Find where the given text appears and provide that cell's center as (x, y) coordinate. 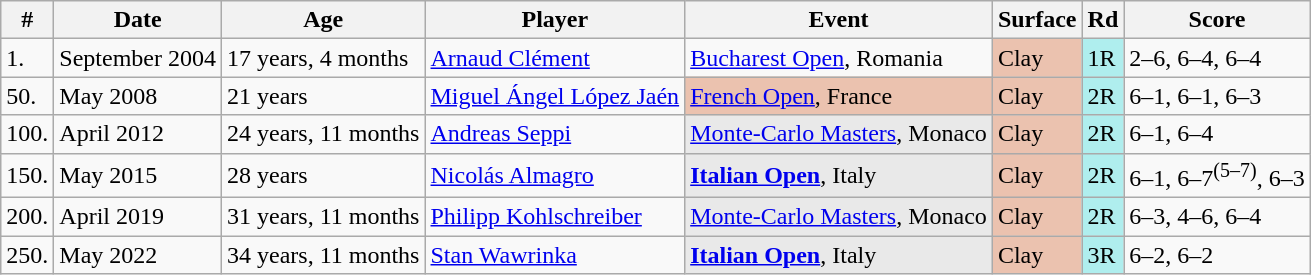
September 2004 (138, 58)
24 years, 11 months (324, 134)
Arnaud Clément (555, 58)
May 2022 (138, 255)
Miguel Ángel López Jaén (555, 96)
100. (28, 134)
1. (28, 58)
250. (28, 255)
34 years, 11 months (324, 255)
April 2019 (138, 217)
1R (1103, 58)
6–1, 6–7(5–7), 6–3 (1217, 176)
3R (1103, 255)
6–1, 6–1, 6–3 (1217, 96)
April 2012 (138, 134)
28 years (324, 176)
17 years, 4 months (324, 58)
6–1, 6–4 (1217, 134)
Stan Wawrinka (555, 255)
French Open, France (839, 96)
Event (839, 20)
Nicolás Almagro (555, 176)
6–3, 4–6, 6–4 (1217, 217)
2–6, 6–4, 6–4 (1217, 58)
150. (28, 176)
Rd (1103, 20)
6–2, 6–2 (1217, 255)
Bucharest Open, Romania (839, 58)
May 2015 (138, 176)
Andreas Seppi (555, 134)
31 years, 11 months (324, 217)
Surface (1037, 20)
Date (138, 20)
Score (1217, 20)
May 2008 (138, 96)
Philipp Kohlschreiber (555, 217)
200. (28, 217)
Player (555, 20)
Age (324, 20)
50. (28, 96)
21 years (324, 96)
# (28, 20)
